For the text-containing cell, return its midpoint in (x, y) coordinate format. 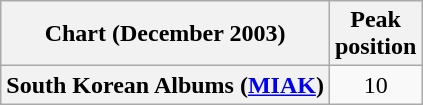
10 (375, 85)
South Korean Albums (MIAK) (166, 85)
Peakposition (375, 34)
Chart (December 2003) (166, 34)
